Determine the [X, Y] coordinate at the center of the cell enclosing the given text.  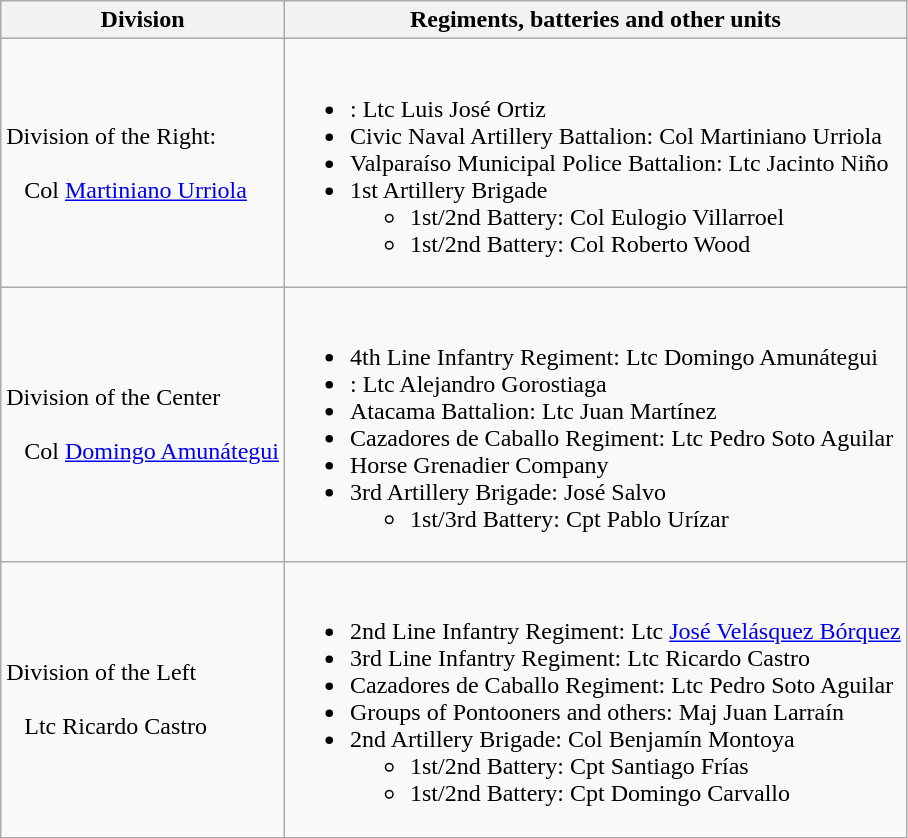
Division of the Right: Col Martiniano Urriola [143, 163]
Division [143, 20]
Division of the Left Ltc Ricardo Castro [143, 700]
Division of the Center Col Domingo Amunátegui [143, 424]
Regiments, batteries and other units [595, 20]
